Detect which cell encompasses the target text, then output its [X, Y] center coordinate. 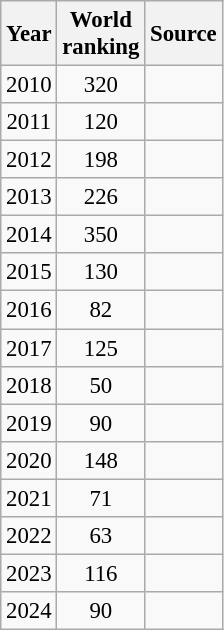
116 [101, 573]
2021 [29, 498]
2013 [29, 197]
Source [184, 34]
Year [29, 34]
120 [101, 122]
71 [101, 498]
82 [101, 310]
2017 [29, 348]
63 [101, 536]
2019 [29, 423]
198 [101, 160]
148 [101, 460]
226 [101, 197]
2023 [29, 573]
2014 [29, 235]
2018 [29, 385]
2024 [29, 611]
2022 [29, 536]
125 [101, 348]
2015 [29, 273]
2011 [29, 122]
320 [101, 85]
2010 [29, 85]
350 [101, 235]
Worldranking [101, 34]
2012 [29, 160]
130 [101, 273]
50 [101, 385]
2016 [29, 310]
2020 [29, 460]
